Scan for the cell matching the given text and deliver its (x, y) coordinate at center. 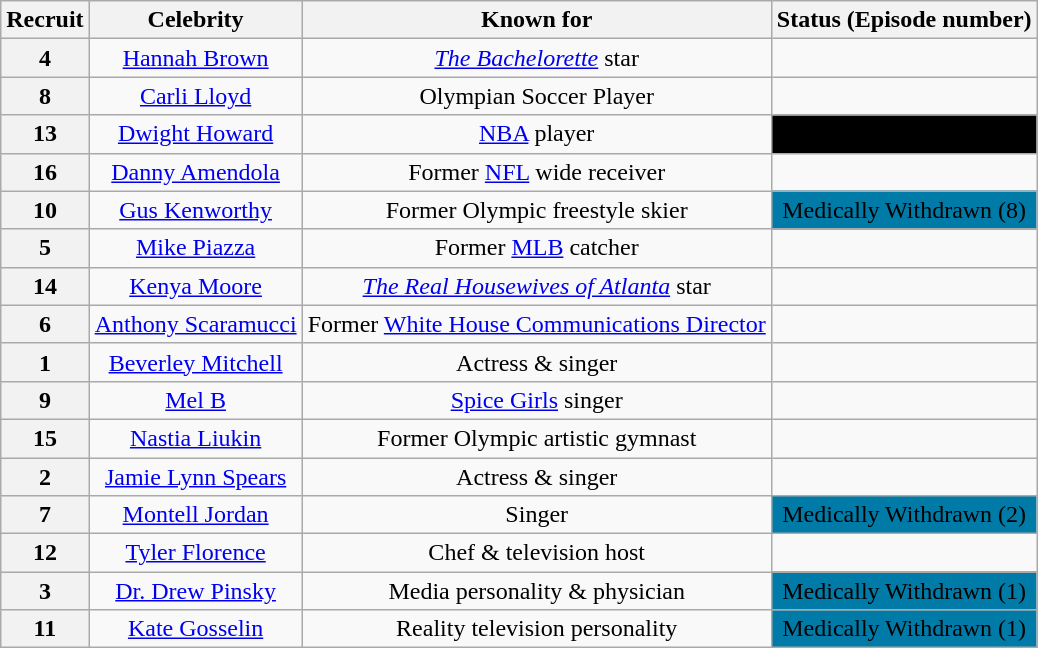
Known for (536, 20)
Anthony Scaramucci (196, 324)
Mel B (196, 400)
12 (45, 553)
Montell Jordan (196, 515)
5 (45, 248)
Former NFL wide receiver (536, 172)
3 (45, 591)
Jamie Lynn Spears (196, 477)
10 (45, 210)
Recruit (45, 20)
Reality television personality (536, 629)
Dwight Howard (196, 134)
Nastia Liukin (196, 438)
Medically Withdrawn (2) (904, 515)
Disqualified (10) (904, 134)
Mike Piazza (196, 248)
Kate Gosselin (196, 629)
Former Olympic artistic gymnast (536, 438)
Beverley Mitchell (196, 362)
Kenya Moore (196, 286)
NBA player (536, 134)
Media personality & physician (536, 591)
14 (45, 286)
Celebrity (196, 20)
Chef & television host (536, 553)
15 (45, 438)
Dr. Drew Pinsky (196, 591)
Spice Girls singer (536, 400)
9 (45, 400)
16 (45, 172)
The Bachelorette star (536, 58)
7 (45, 515)
4 (45, 58)
11 (45, 629)
Former MLB catcher (536, 248)
Status (Episode number) (904, 20)
Olympian Soccer Player (536, 96)
13 (45, 134)
Danny Amendola (196, 172)
8 (45, 96)
Singer (536, 515)
Hannah Brown (196, 58)
1 (45, 362)
6 (45, 324)
2 (45, 477)
Carli Lloyd (196, 96)
The Real Housewives of Atlanta star (536, 286)
Gus Kenworthy (196, 210)
Medically Withdrawn (8) (904, 210)
Former Olympic freestyle skier (536, 210)
Tyler Florence (196, 553)
Former White House Communications Director (536, 324)
